Output the [X, Y] coordinate of the center of the cell containing the given text.  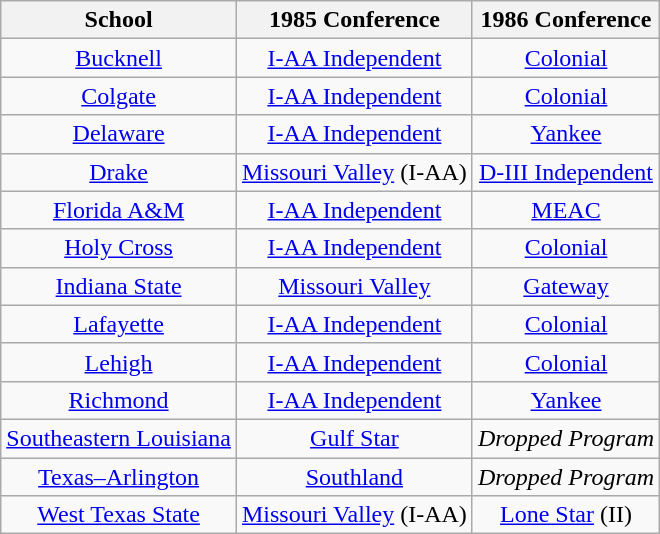
1985 Conference [354, 20]
Southland [354, 477]
Lehigh [119, 362]
Delaware [119, 134]
Southeastern Louisiana [119, 438]
School [119, 20]
Richmond [119, 400]
Drake [119, 172]
1986 Conference [566, 20]
Lafayette [119, 324]
Holy Cross [119, 248]
Bucknell [119, 58]
Missouri Valley [354, 286]
MEAC [566, 210]
D-III Independent [566, 172]
Indiana State [119, 286]
Florida A&M [119, 210]
Colgate [119, 96]
Texas–Arlington [119, 477]
Gulf Star [354, 438]
Gateway [566, 286]
West Texas State [119, 515]
Lone Star (II) [566, 515]
